Identify which cell holds the provided text, then report its [X, Y] central coordinate. 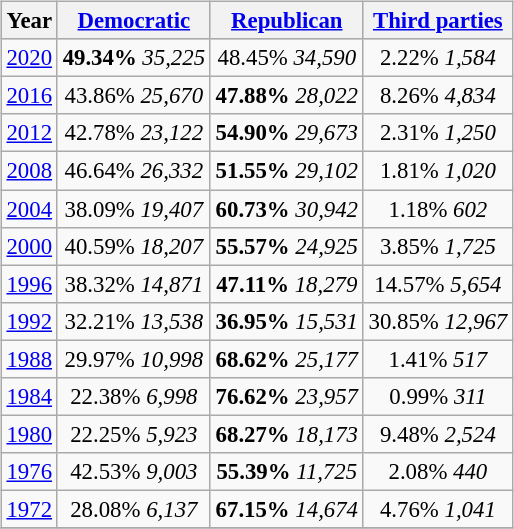
55.57% 24,925 [286, 246]
2020 [29, 58]
1972 [29, 509]
42.78% 23,122 [134, 133]
47.11% 18,279 [286, 284]
8.26% 4,834 [438, 96]
38.09% 19,407 [134, 209]
Year [29, 21]
43.86% 25,670 [134, 96]
2004 [29, 209]
47.88% 28,022 [286, 96]
22.38% 6,998 [134, 396]
49.34% 35,225 [134, 58]
60.73% 30,942 [286, 209]
68.62% 25,177 [286, 359]
38.32% 14,871 [134, 284]
2.31% 1,250 [438, 133]
1992 [29, 321]
1.41% 517 [438, 359]
54.90% 29,673 [286, 133]
1984 [29, 396]
40.59% 18,207 [134, 246]
3.85% 1,725 [438, 246]
4.76% 1,041 [438, 509]
1976 [29, 472]
36.95% 15,531 [286, 321]
22.25% 5,923 [134, 434]
9.48% 2,524 [438, 434]
1996 [29, 284]
51.55% 29,102 [286, 171]
42.53% 9,003 [134, 472]
48.45% 34,590 [286, 58]
68.27% 18,173 [286, 434]
67.15% 14,674 [286, 509]
2.22% 1,584 [438, 58]
76.62% 23,957 [286, 396]
14.57% 5,654 [438, 284]
1.81% 1,020 [438, 171]
29.97% 10,998 [134, 359]
1.18% 602 [438, 209]
46.64% 26,332 [134, 171]
28.08% 6,137 [134, 509]
1980 [29, 434]
Democratic [134, 21]
Republican [286, 21]
30.85% 12,967 [438, 321]
0.99% 311 [438, 396]
32.21% 13,538 [134, 321]
2016 [29, 96]
2008 [29, 171]
2000 [29, 246]
55.39% 11,725 [286, 472]
Third parties [438, 21]
2.08% 440 [438, 472]
2012 [29, 133]
1988 [29, 359]
